From the cell containing the given text, extract its center point as (x, y) coordinate. 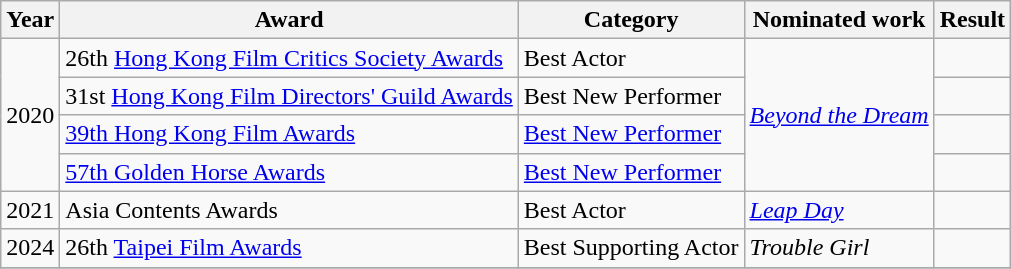
Leap Day (839, 210)
57th Golden Horse Awards (290, 172)
Category (631, 20)
26th Hong Kong Film Critics Society Awards (290, 58)
Trouble Girl (839, 248)
Award (290, 20)
Result (972, 20)
Beyond the Dream (839, 115)
2024 (30, 248)
Asia Contents Awards (290, 210)
2021 (30, 210)
31st Hong Kong Film Directors' Guild Awards (290, 96)
Nominated work (839, 20)
26th Taipei Film Awards (290, 248)
Best Supporting Actor (631, 248)
2020 (30, 115)
Year (30, 20)
39th Hong Kong Film Awards (290, 134)
